Detect which cell encompasses the target text, then output its (x, y) center coordinate. 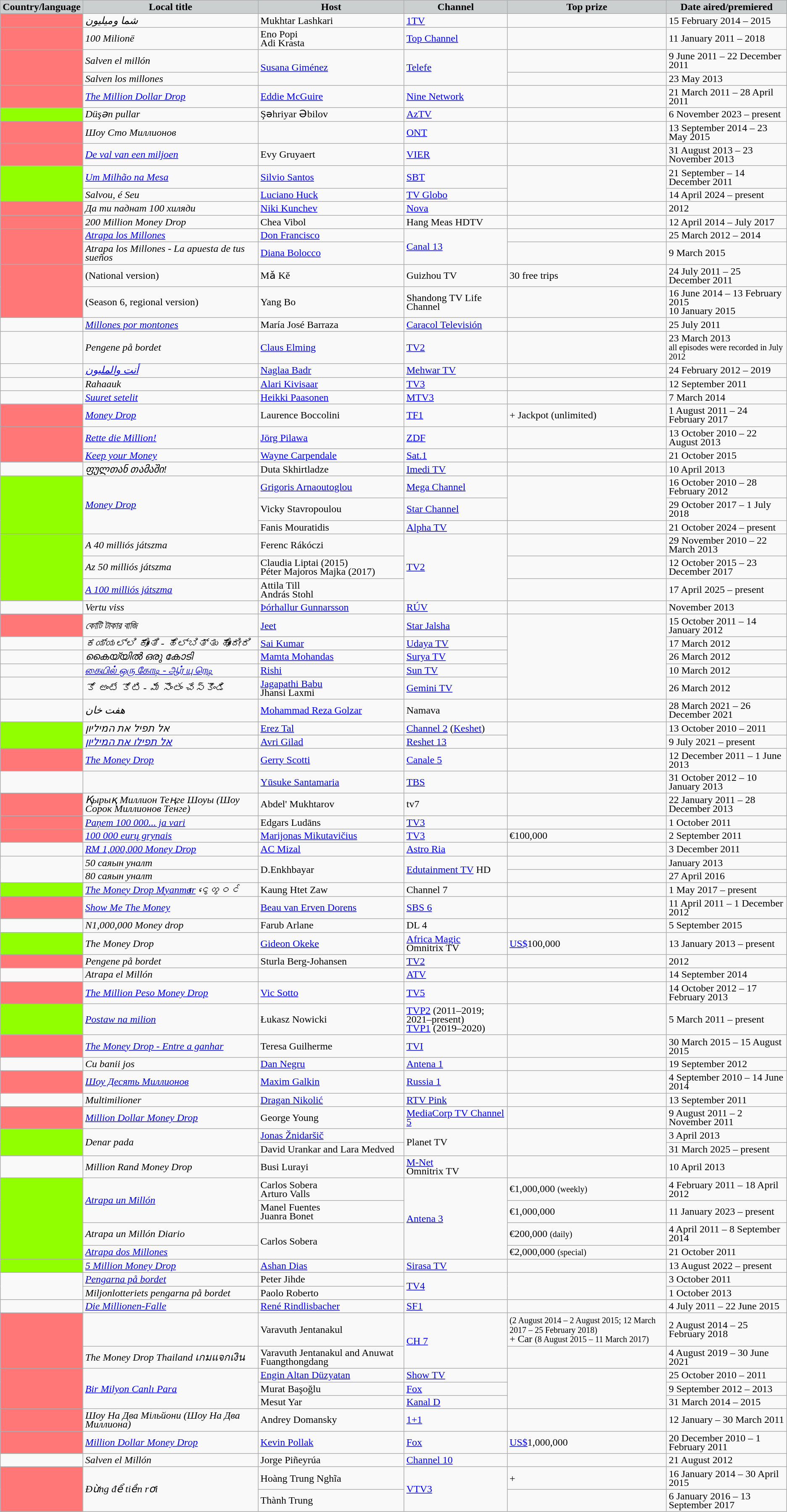
11 January 2023 – present (726, 1212)
21 March 2011 – 28 April 2011 (726, 97)
24 July 2011 – 25 December 2011 (726, 276)
+ Jackpot (unlimited) (587, 415)
27 April 2016 (726, 876)
Surya TV (456, 657)
கையில் ஒரு கோடி - ஆர் யு ரெடி (171, 670)
Attila TillAndrás Stohl (331, 589)
Astro Ria (456, 849)
TV5 (456, 992)
Rahaauk (171, 384)
Laurence Boccolini (331, 415)
VTV3 (456, 1489)
Carlos SoberaArturo Valls (331, 1189)
Atrapa los Millones - La apuesta de tus sueños (171, 253)
Postaw na milion (171, 1019)
Canale 5 (456, 759)
5 September 2015 (726, 925)
Naglaa Badr (331, 370)
RM 1,000,000 Money Drop (171, 849)
9 March 2015 (726, 253)
Sturla Berg-Johansen (331, 961)
Show Me The Money (171, 907)
6 January 2016 – 13 September 2017 (726, 1500)
A 40 milliós játszma (171, 545)
Top prize (587, 7)
Шоу На Два Мільйони (Шоу На Два Миллиона) (171, 1420)
14 October 2012 – 17 February 2013 (726, 992)
Miljonlotteriets pengarna på bordet (171, 1293)
Denar pada (171, 1142)
30 March 2015 – 15 August 2015 (726, 1046)
4 July 2011 – 22 June 2015 (726, 1306)
ಕಯ್ಯಲ್ಲಿ ಕೋತಿ - ಹೆಲ್ಬಿತ್ತು ಹೋದೀರಿ (171, 643)
14 April 2024 – present (726, 195)
13 September 2014 – 23 May 2015 (726, 132)
€2,000,000 (special) (587, 1252)
11 January 2011 – 2018 (726, 39)
€100,000 (587, 836)
Þórhallur Gunnarsson (331, 608)
Gerry Scotti (331, 759)
Silvio Santos (331, 177)
Varavuth Jentanakul and Anuwat Fuangthongdang (331, 1357)
Jonas Žnidaršič (331, 1136)
21 October 2011 (726, 1252)
13 August 2022 – present (726, 1266)
Mamta Mohandas (331, 657)
Hoàng Trung Nghĩa (331, 1478)
Murat Başoğlu (331, 1388)
Star Jalsha (456, 626)
A 100 milliós játszma (171, 589)
Pengarna på bordet (171, 1279)
David Urankar and Lara Medved (331, 1149)
Edutainment TV HD (456, 870)
13 September 2011 (726, 1100)
(National version) (171, 276)
Planet TV (456, 1142)
Nine Network (456, 97)
Jeet (331, 626)
Millones por montones (171, 325)
11 April 2011 – 1 December 2012 (726, 907)
Atrapa los Millones (171, 235)
ZDF (456, 437)
Teresa Guilherme (331, 1046)
Canal 13 (456, 246)
Claus Elming (331, 347)
€200,000 (daily) (587, 1234)
ფულთან თამაში! (171, 469)
Rette die Million! (171, 437)
Manel FuentesJuanra Bonet (331, 1212)
15 October 2011 – 14 January 2012 (726, 626)
13 January 2013 – present (726, 944)
Guizhou TV (456, 276)
Şəhriyar Əbilov (331, 114)
De val van een miljoen (171, 155)
January 2013 (726, 863)
Antena 1 (456, 1064)
Claudia Liptai (2015)Péter Majoros Majka (2017) (331, 568)
Eddie McGuire (331, 97)
TVP2 (2011–2019; 2021–present)TVP1 (2019–2020) (456, 1019)
3 April 2013 (726, 1136)
Heikki Paasonen (331, 397)
Channel 2 (Keshet) (456, 728)
17 April 2025 – present (726, 589)
12 September 2011 (726, 384)
Channel (456, 7)
ONT (456, 132)
The Money Drop Thailand เกมแจกเงิน (171, 1357)
Vicky Stavropoulou (331, 509)
אל תפיל את המיליון (171, 728)
Varavuth Jentanakul (331, 1330)
אל תפילו את המיליון (171, 742)
25 October 2010 – 2011 (726, 1375)
Don Francisco (331, 235)
9 June 2011 – 22 December 2011 (726, 61)
Local title (171, 7)
Africa Magic Omnitrix TV (456, 944)
Bir Milyon Canlı Para (171, 1388)
Wayne Carpendale (331, 455)
Thành Trung (331, 1500)
Edgars Ludāns (331, 822)
Evy Gruyaert (331, 155)
13 October 2010 – 22 August 2013 (726, 437)
US$100,000 (587, 944)
21 August 2012 (726, 1460)
AzTV (456, 114)
Russia 1 (456, 1081)
Atrapa el Millón (171, 975)
US$1,000,000 (587, 1442)
Jagapathi BabuJhansi Laxmi (331, 688)
12 January – 30 March 2011 (726, 1420)
SF1 (456, 1306)
MediaCorp TV Channel 5 (456, 1118)
28 March 2021 – 26 December 2021 (726, 711)
16 June 2014 – 13 February 2015 10 January 2015 (726, 302)
AC Mizal (331, 849)
29 November 2010 – 22 March 2013 (726, 545)
200 Million Money Drop (171, 222)
أنت والمليون (171, 370)
Yūsuke Santamaria (331, 782)
D.Enkhbayar (331, 870)
কোটি টাকার বাজি (171, 626)
കൈയ്യില്‍ ഒരു കോടി (171, 657)
Niki Kunchev (331, 208)
The Money Drop - Entre a ganhar (171, 1046)
30 free trips (587, 276)
Salvou, é Seu (171, 195)
3 October 2011 (726, 1279)
Hang Meas HDTV (456, 222)
Да ти паднат 100 хиляди (171, 208)
شما ومیلیون (171, 21)
Abdel' Mukhtarov (331, 804)
Channel 10 (456, 1460)
3 December 2011 (726, 849)
M-Net Omnitrix TV (456, 1167)
Paolo Roberto (331, 1293)
4 August 2019 – 30 June 2021 (726, 1357)
9 August 2011 – 2 November 2011 (726, 1118)
George Young (331, 1118)
Channel 7 (456, 890)
Diana Bolocco (331, 253)
Udaya TV (456, 643)
Die Millionen-Falle (171, 1306)
1 October 2011 (726, 822)
Multimilioner (171, 1100)
Vic Sotto (331, 992)
SBS 6 (456, 907)
31 March 2025 – present (726, 1149)
René Rindlisbacher (331, 1306)
Mukhtar Lashkari (331, 21)
Erez Tal (331, 728)
tv7 (456, 804)
1 May 2017 – present (726, 890)
Host (331, 7)
7 March 2014 (726, 397)
Avri Gilad (331, 742)
5 March 2011 – present (726, 1019)
14 September 2014 (726, 975)
13 October 2010 – 2011 (726, 728)
N1,000,000 Money drop (171, 925)
Grigoris Arnaoutoglou (331, 487)
12 December 2011 – 1 June 2013 (726, 759)
31 August 2013 – 23 November 2013 (726, 155)
21 October 2015 (726, 455)
Eno PopiAdi Krasta (331, 39)
María José Barraza (331, 325)
100 Milionë (171, 39)
Mohammad Reza Golzar (331, 711)
2 August 2014 – 25 February 2018 (726, 1330)
Antena 3 (456, 1219)
Imedi TV (456, 469)
Mǎ Kě (331, 276)
TV4 (456, 1286)
Um Milhão na Mesa (171, 177)
Ashan Dias (331, 1266)
31 March 2014 – 2015 (726, 1402)
22 January 2011 – 28 December 2013 (726, 804)
Nova (456, 208)
9 July 2021 – present (726, 742)
Salven el millón (171, 61)
Kevin Pollak (331, 1442)
Alpha TV (456, 527)
RTV Pink (456, 1100)
20 December 2010 – 1 February 2011 (726, 1442)
ATV (456, 975)
Salven el Millón (171, 1460)
€1,000,000 (587, 1212)
Peter Jihde (331, 1279)
4 April 2011 – 8 September 2014 (726, 1234)
16 October 2010 – 28 February 2012 (726, 487)
Beau van Erven Dorens (331, 907)
Kaung Htet Zaw (331, 890)
Ferenc Rákóczi (331, 545)
Cu banii jos (171, 1064)
Łukasz Nowicki (331, 1019)
Jörg Pilawa (331, 437)
(Season 6, regional version) (171, 302)
The Million Peso Money Drop (171, 992)
TF1 (456, 415)
కో అంటే కోటి - మే సొంతం చేస్కొండి (171, 688)
1TV (456, 21)
5 Million Money Drop (171, 1266)
MTV3 (456, 397)
Telefe (456, 67)
Mega Channel (456, 487)
The Money Drop Myanmar ငွေတွေဝင် (171, 890)
Chea Vibol (331, 222)
Rishi (331, 670)
29 October 2017 – 1 July 2018 (726, 509)
1 October 2013 (726, 1293)
Paņem 100 000... ja vari (171, 822)
Caracol Televisión (456, 325)
Reshet 13 (456, 742)
4 February 2011 – 18 April 2012 (726, 1189)
1+1 (456, 1420)
The Million Dollar Drop (171, 97)
Show TV (456, 1375)
Duta Skhirtladze (331, 469)
SBT (456, 177)
+ (587, 1478)
10 March 2012 (726, 670)
DL 4 (456, 925)
1 August 2011 – 24 February 2017 (726, 415)
9 September 2012 – 2013 (726, 1388)
Engin Altan Düzyatan (331, 1375)
Star Channel (456, 509)
Luciano Huck (331, 195)
Vertu viss (171, 608)
Atrapa un Millón Diario (171, 1234)
23 May 2013 (726, 79)
Farub Arlane (331, 925)
Dragan Nikolić (331, 1100)
Maxim Galkin (331, 1081)
12 April 2014 – July 2017 (726, 222)
Шоу Десять Миллионов (171, 1081)
Sai Kumar (331, 643)
Atrapa un Millón (171, 1200)
Million Rand Money Drop (171, 1167)
Country/language (42, 7)
Alari Kivisaar (331, 384)
17 March 2012 (726, 643)
Mehwar TV (456, 370)
12 October 2015 – 23 December 2017 (726, 568)
Busi Lurayi (331, 1167)
VIER (456, 155)
RÚV (456, 608)
80 саяын уналт (171, 876)
Shandong TV Life Channel (456, 302)
6 November 2023 – present (726, 114)
Dan Negru (331, 1064)
Düşən pullar (171, 114)
Susana Giménez (331, 67)
Қырық Миллион Теңге Шоуы (Шоу Сорок Миллионов Тенге) (171, 804)
Suuret setelit (171, 397)
2 September 2011 (726, 836)
November 2013 (726, 608)
Yang Bo (331, 302)
Mesut Yar (331, 1402)
Date aired/premiered (726, 7)
4 September 2010 – 14 June 2014 (726, 1081)
TVI (456, 1046)
15 February 2014 – 2015 (726, 21)
21 October 2024 – present (726, 527)
Namava (456, 711)
Sat.1 (456, 455)
Atrapa dos Millones (171, 1252)
TV Globo (456, 195)
Jorge Piñeyrúa (331, 1460)
Gemini TV (456, 688)
24 February 2012 – 2019 (726, 370)
25 March 2012 – 2014 (726, 235)
Sirasa TV (456, 1266)
25 July 2011 (726, 325)
Marijonas Mikutavičius (331, 836)
CH 7 (456, 1341)
Шоу Сто Миллионов (171, 132)
19 September 2012 (726, 1064)
Salven los millones (171, 79)
هفت خان (171, 711)
Kanal D (456, 1402)
Đừng để tiền rơi (171, 1489)
Top Channel (456, 39)
(2 August 2014 – 2 August 2015; 12 March 2017 – 25 February 2018) + Car (8 August 2015 – 11 March 2017) (587, 1330)
100 000 eurų grynais (171, 836)
Sun TV (456, 670)
Andrey Domansky (331, 1420)
Carlos Sobera (331, 1241)
16 January 2014 – 30 April 2015 (726, 1478)
Fanis Mouratidis (331, 527)
TBS (456, 782)
21 September – 14 December 2011 (726, 177)
50 саяын уналт (171, 863)
23 March 2013 all episodes were recorded in July 2012 (726, 347)
Gideon Okeke (331, 944)
€1,000,000 (weekly) (587, 1189)
Keep your Money (171, 455)
Az 50 milliós játszma (171, 568)
31 October 2012 – 10 January 2013 (726, 782)
